Return the [X, Y] coordinate for the center point of the cell that contains the specified text.  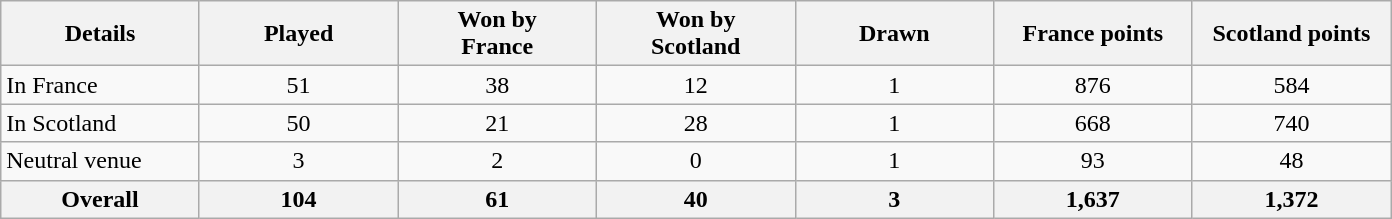
876 [1094, 85]
93 [1094, 161]
50 [298, 123]
France points [1094, 34]
740 [1292, 123]
104 [298, 199]
668 [1094, 123]
48 [1292, 161]
Won byScotland [696, 34]
Neutral venue [100, 161]
Drawn [894, 34]
61 [498, 199]
1,637 [1094, 199]
12 [696, 85]
21 [498, 123]
28 [696, 123]
2 [498, 161]
1,372 [1292, 199]
Details [100, 34]
584 [1292, 85]
0 [696, 161]
Overall [100, 199]
38 [498, 85]
51 [298, 85]
In Scotland [100, 123]
In France [100, 85]
Played [298, 34]
40 [696, 199]
Won byFrance [498, 34]
Scotland points [1292, 34]
